Identify which cell holds the provided text, then report its (x, y) central coordinate. 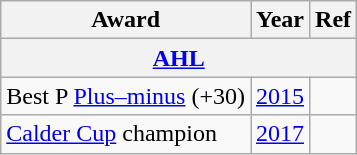
Ref (334, 20)
2015 (280, 96)
Award (126, 20)
Best P Plus–minus (+30) (126, 96)
Calder Cup champion (126, 134)
2017 (280, 134)
AHL (179, 58)
Year (280, 20)
